Find where the given text appears and provide that cell's center as (x, y) coordinate. 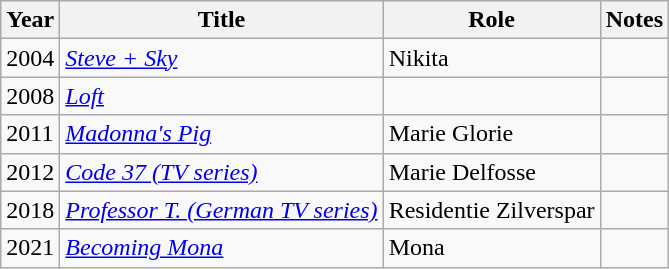
Marie Glorie (492, 134)
Nikita (492, 58)
Madonna's Pig (222, 134)
Steve + Sky (222, 58)
Residentie Zilverspar (492, 210)
Notes (634, 20)
2011 (30, 134)
Professor T. (German TV series) (222, 210)
2012 (30, 172)
Mona (492, 248)
Role (492, 20)
2018 (30, 210)
Marie Delfosse (492, 172)
2021 (30, 248)
2004 (30, 58)
Year (30, 20)
Loft (222, 96)
Becoming Mona (222, 248)
Code 37 (TV series) (222, 172)
Title (222, 20)
2008 (30, 96)
